Identify which cell holds the provided text, then report its [X, Y] central coordinate. 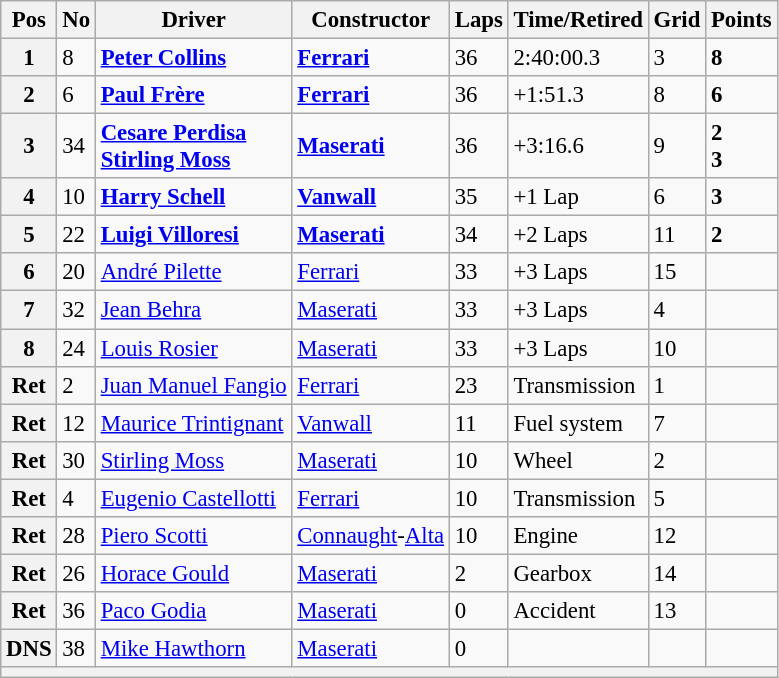
Paul Frère [194, 95]
Cesare Perdisa Stirling Moss [194, 146]
38 [76, 648]
Driver [194, 20]
Horace Gould [194, 573]
Grid [676, 20]
26 [76, 573]
+3:16.6 [578, 146]
Wheel [578, 460]
13 [676, 611]
2:40:00.3 [578, 58]
+1:51.3 [578, 95]
Fuel system [578, 423]
9 [676, 146]
Peter Collins [194, 58]
Connaught-Alta [370, 536]
+2 Laps [578, 235]
Points [742, 20]
20 [76, 273]
Luigi Villoresi [194, 235]
Paco Godia [194, 611]
Louis Rosier [194, 348]
Mike Hawthorn [194, 648]
28 [76, 536]
André Pilette [194, 273]
Time/Retired [578, 20]
Juan Manuel Fangio [194, 385]
Piero Scotti [194, 536]
Pos [29, 20]
24 [76, 348]
32 [76, 310]
+1 Lap [578, 197]
DNS [29, 648]
Engine [578, 536]
Maurice Trintignant [194, 423]
Gearbox [578, 573]
Constructor [370, 20]
No [76, 20]
15 [676, 273]
14 [676, 573]
22 [76, 235]
Stirling Moss [194, 460]
30 [76, 460]
Laps [478, 20]
Eugenio Castellotti [194, 498]
35 [478, 197]
Accident [578, 611]
Jean Behra [194, 310]
Harry Schell [194, 197]
